Provide the [x, y] coordinate of the cell's center where the given text is located.  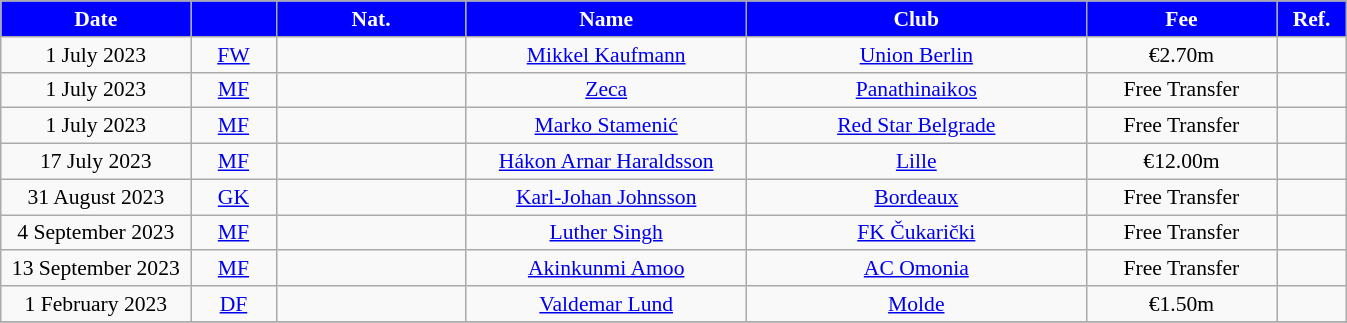
€1.50m [1181, 304]
Mikkel Kaufmann [606, 55]
Lille [916, 162]
Fee [1181, 19]
Bordeaux [916, 197]
Marko Stamenić [606, 126]
€2.70m [1181, 55]
FK Čukarički [916, 233]
4 September 2023 [96, 233]
17 July 2023 [96, 162]
DF [234, 304]
Ref. [1311, 19]
Valdemar Lund [606, 304]
Hákon Arnar Haraldsson [606, 162]
Luther Singh [606, 233]
AC Omonia [916, 269]
GK [234, 197]
1 February 2023 [96, 304]
Club [916, 19]
€12.00m [1181, 162]
Red Star Belgrade [916, 126]
Panathinaikos [916, 90]
Union Berlin [916, 55]
Karl-Johan Johnsson [606, 197]
13 September 2023 [96, 269]
Akinkunmi Amoo [606, 269]
FW [234, 55]
31 August 2023 [96, 197]
Name [606, 19]
Nat. [371, 19]
Date [96, 19]
Molde [916, 304]
Zeca [606, 90]
